Locate the cell with the specified text and output its [X, Y] center coordinate. 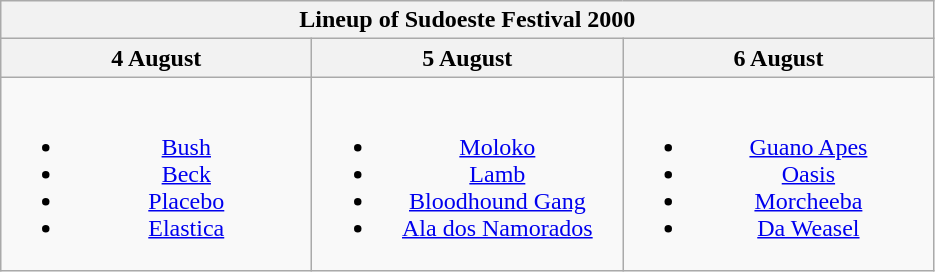
4 August [156, 58]
5 August [468, 58]
Lineup of Sudoeste Festival 2000 [468, 20]
Guano ApesOasisMorcheebaDa Weasel [778, 174]
MolokoLambBloodhound GangAla dos Namorados [468, 174]
6 August [778, 58]
BushBeckPlaceboElastica [156, 174]
